From the cell containing the given text, extract its center point as (X, Y) coordinate. 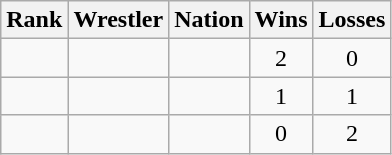
Rank (34, 20)
Wrestler (118, 20)
Nation (209, 20)
Wins (281, 20)
Losses (352, 20)
